Extract the (X, Y) coordinate from the center of the cell holding the provided text.  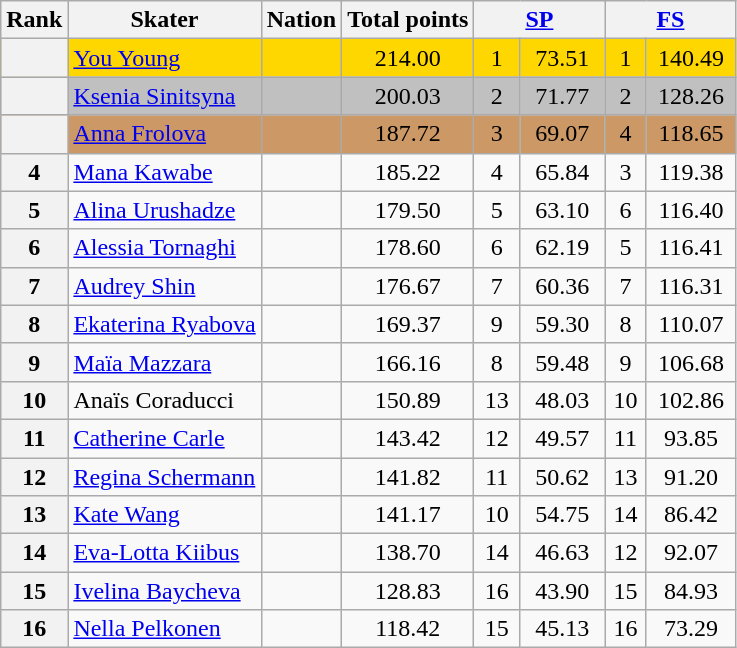
86.42 (691, 515)
150.89 (408, 400)
110.07 (691, 324)
Rank (34, 20)
138.70 (408, 553)
169.37 (408, 324)
128.26 (691, 96)
50.62 (562, 477)
48.03 (562, 400)
FS (670, 20)
116.40 (691, 210)
143.42 (408, 438)
Audrey Shin (164, 286)
141.82 (408, 477)
118.65 (691, 134)
Kate Wang (164, 515)
46.63 (562, 553)
91.20 (691, 477)
118.42 (408, 629)
176.67 (408, 286)
214.00 (408, 58)
166.16 (408, 362)
116.41 (691, 248)
Alessia Tornaghi (164, 248)
128.83 (408, 591)
Anna Frolova (164, 134)
93.85 (691, 438)
73.29 (691, 629)
Skater (164, 20)
Regina Schermann (164, 477)
Eva-Lotta Kiibus (164, 553)
43.90 (562, 591)
Anaïs Coraducci (164, 400)
185.22 (408, 172)
54.75 (562, 515)
106.68 (691, 362)
63.10 (562, 210)
71.77 (562, 96)
141.17 (408, 515)
73.51 (562, 58)
65.84 (562, 172)
Total points (408, 20)
140.49 (691, 58)
60.36 (562, 286)
116.31 (691, 286)
59.30 (562, 324)
SP (540, 20)
49.57 (562, 438)
102.86 (691, 400)
178.60 (408, 248)
200.03 (408, 96)
179.50 (408, 210)
69.07 (562, 134)
Alina Urushadze (164, 210)
Ksenia Sinitsyna (164, 96)
45.13 (562, 629)
59.48 (562, 362)
Catherine Carle (164, 438)
187.72 (408, 134)
Ivelina Baycheva (164, 591)
84.93 (691, 591)
Nation (301, 20)
You Young (164, 58)
92.07 (691, 553)
Mana Kawabe (164, 172)
Ekaterina Ryabova (164, 324)
Maïa Mazzara (164, 362)
62.19 (562, 248)
119.38 (691, 172)
Nella Pelkonen (164, 629)
